Determine the [X, Y] coordinate at the center of the cell enclosing the given text.  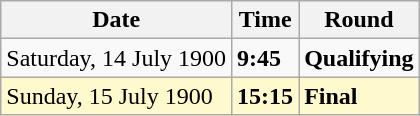
Qualifying [359, 58]
Saturday, 14 July 1900 [116, 58]
Time [266, 20]
Date [116, 20]
15:15 [266, 96]
Sunday, 15 July 1900 [116, 96]
Final [359, 96]
9:45 [266, 58]
Round [359, 20]
